Detect which cell encompasses the target text, then output its [X, Y] center coordinate. 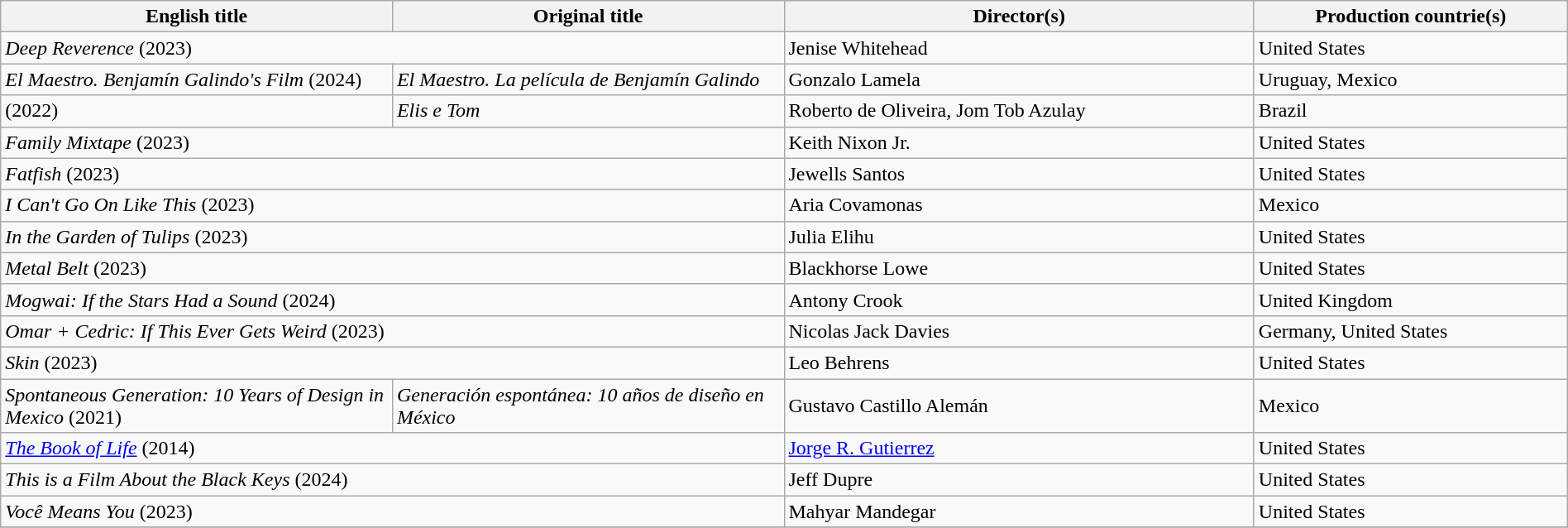
Jewells Santos [1019, 174]
Gustavo Castillo Alemán [1019, 406]
Aria Covamonas [1019, 205]
Roberto de Oliveira, Jom Tob Azulay [1019, 111]
The Book of Life (2014) [392, 449]
Deep Reverence (2023) [392, 48]
Mahyar Mandegar [1019, 511]
Metal Belt (2023) [392, 268]
Nicolas Jack Davies [1019, 331]
Brazil [1411, 111]
El Maestro. La película de Benjamín Galindo [588, 79]
English title [197, 17]
Antony Crook [1019, 300]
This is a Film About the Black Keys (2024) [392, 480]
Mogwai: If the Stars Had a Sound (2024) [392, 300]
Jenise Whitehead [1019, 48]
I Can't Go On Like This (2023) [392, 205]
Jorge R. Gutierrez [1019, 449]
Original title [588, 17]
Fatfish (2023) [392, 174]
Germany, United States [1411, 331]
Production countrie(s) [1411, 17]
(2022) [197, 111]
Director(s) [1019, 17]
In the Garden of Tulips (2023) [392, 237]
Blackhorse Lowe [1019, 268]
Generación espontánea: 10 años de diseño en México [588, 406]
Keith Nixon Jr. [1019, 142]
United Kingdom [1411, 300]
Jeff Dupre [1019, 480]
Uruguay, Mexico [1411, 79]
Family Mixtape (2023) [392, 142]
Spontaneous Generation: 10 Years of Design in Mexico (2021) [197, 406]
Julia Elihu [1019, 237]
Leo Behrens [1019, 362]
Elis e Tom [588, 111]
Omar + Cedric: If This Ever Gets Weird (2023) [392, 331]
Skin (2023) [392, 362]
Gonzalo Lamela [1019, 79]
Você Means You (2023) [392, 511]
El Maestro. Benjamín Galindo's Film (2024) [197, 79]
